Return the [x, y] coordinate for the center point of the cell that contains the specified text.  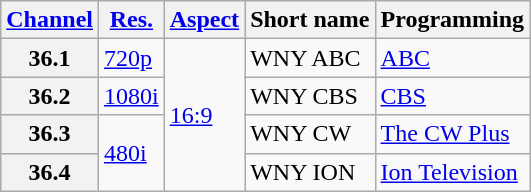
Ion Television [452, 172]
WNY CBS [310, 96]
CBS [452, 96]
480i [132, 153]
Programming [452, 20]
36.1 [50, 58]
Aspect [204, 20]
ABC [452, 58]
36.4 [50, 172]
WNY ABC [310, 58]
36.2 [50, 96]
Channel [50, 20]
The CW Plus [452, 134]
WNY ION [310, 172]
Res. [132, 20]
Short name [310, 20]
16:9 [204, 115]
720p [132, 58]
36.3 [50, 134]
1080i [132, 96]
WNY CW [310, 134]
